Output the (x, y) coordinate of the center of the cell containing the given text.  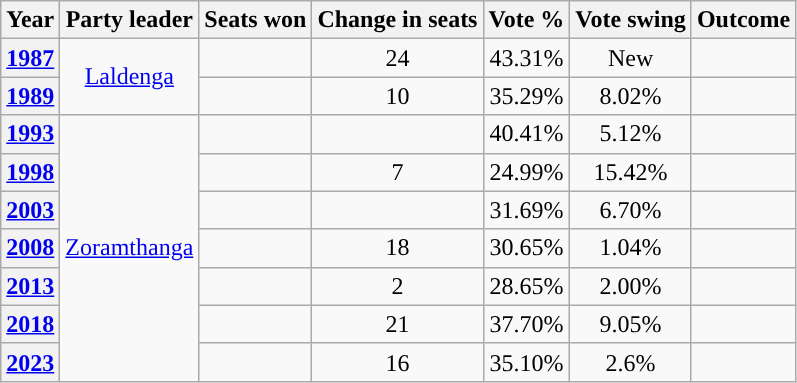
2003 (30, 210)
43.31% (526, 58)
5.12% (631, 134)
28.65% (526, 286)
24.99% (526, 172)
2013 (30, 286)
30.65% (526, 248)
Year (30, 20)
7 (398, 172)
1987 (30, 58)
18 (398, 248)
Seats won (256, 20)
2.6% (631, 362)
1998 (30, 172)
Outcome (743, 20)
Change in seats (398, 20)
2023 (30, 362)
9.05% (631, 324)
2018 (30, 324)
24 (398, 58)
21 (398, 324)
Vote % (526, 20)
2008 (30, 248)
1989 (30, 96)
1.04% (631, 248)
Zoramthanga (130, 248)
35.29% (526, 96)
15.42% (631, 172)
40.41% (526, 134)
Vote swing (631, 20)
2 (398, 286)
Party leader (130, 20)
6.70% (631, 210)
Laldenga (130, 77)
37.70% (526, 324)
New (631, 58)
2.00% (631, 286)
16 (398, 362)
10 (398, 96)
35.10% (526, 362)
31.69% (526, 210)
8.02% (631, 96)
1993 (30, 134)
